Pinpoint the cell where the given text exists, returning its (x, y) midpoint coordinate. 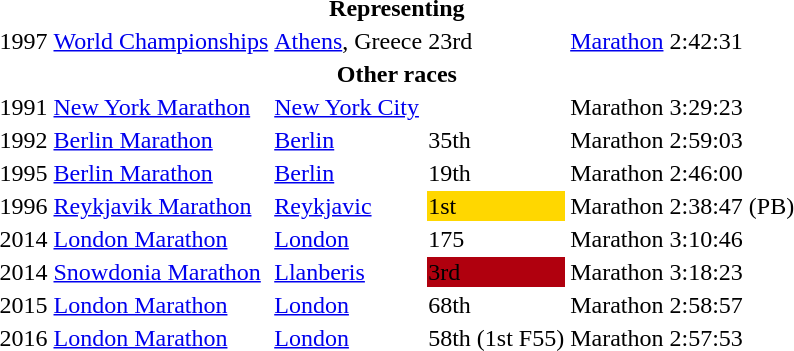
Reykjavik Marathon (161, 206)
New York City (348, 107)
23rd (496, 41)
68th (496, 305)
World Championships (161, 41)
Athens, Greece (348, 41)
175 (496, 239)
Snowdonia Marathon (161, 272)
Reykjavic (348, 206)
Llanberis (348, 272)
19th (496, 173)
35th (496, 140)
New York Marathon (161, 107)
3rd (496, 272)
1st (496, 206)
